For the text-containing cell, return its midpoint in (X, Y) coordinate format. 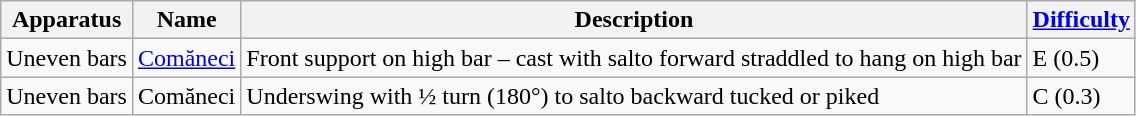
Apparatus (67, 20)
Name (186, 20)
E (0.5) (1081, 58)
Underswing with ½ turn (180°) to salto backward tucked or piked (634, 96)
Description (634, 20)
C (0.3) (1081, 96)
Difficulty (1081, 20)
Front support on high bar – cast with salto forward straddled to hang on high bar (634, 58)
